Provide the [X, Y] coordinate of the cell's center where the given text is located.  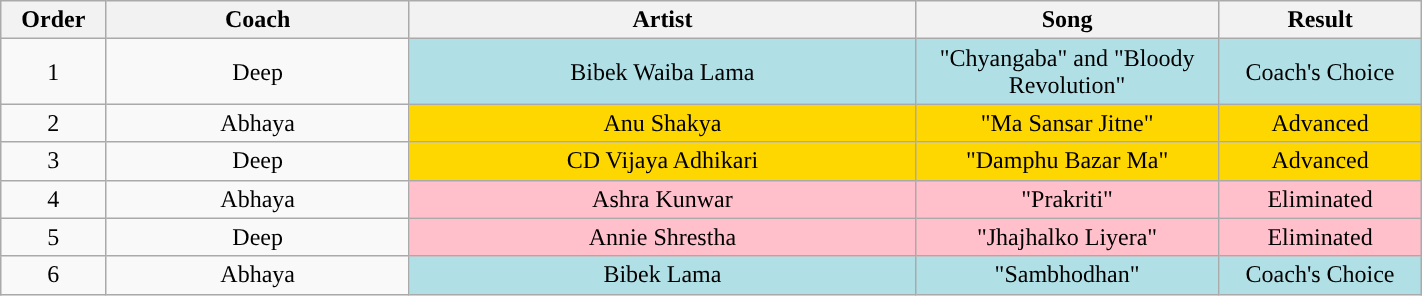
Artist [662, 20]
"Prakriti" [1067, 199]
1 [54, 72]
5 [54, 237]
Anu Shakya [662, 123]
Bibek Lama [662, 275]
"Damphu Bazar Ma" [1067, 161]
CD Vijaya Adhikari [662, 161]
Order [54, 20]
Annie Shrestha [662, 237]
Bibek Waiba Lama [662, 72]
"Chyangaba" and "Bloody Revolution" [1067, 72]
2 [54, 123]
"Sambhodhan" [1067, 275]
Ashra Kunwar [662, 199]
4 [54, 199]
3 [54, 161]
"Jhajhalko Liyera" [1067, 237]
"Ma Sansar Jitne" [1067, 123]
Coach [258, 20]
6 [54, 275]
Song [1067, 20]
Result [1320, 20]
